Scan for the cell matching the given text and deliver its (X, Y) coordinate at center. 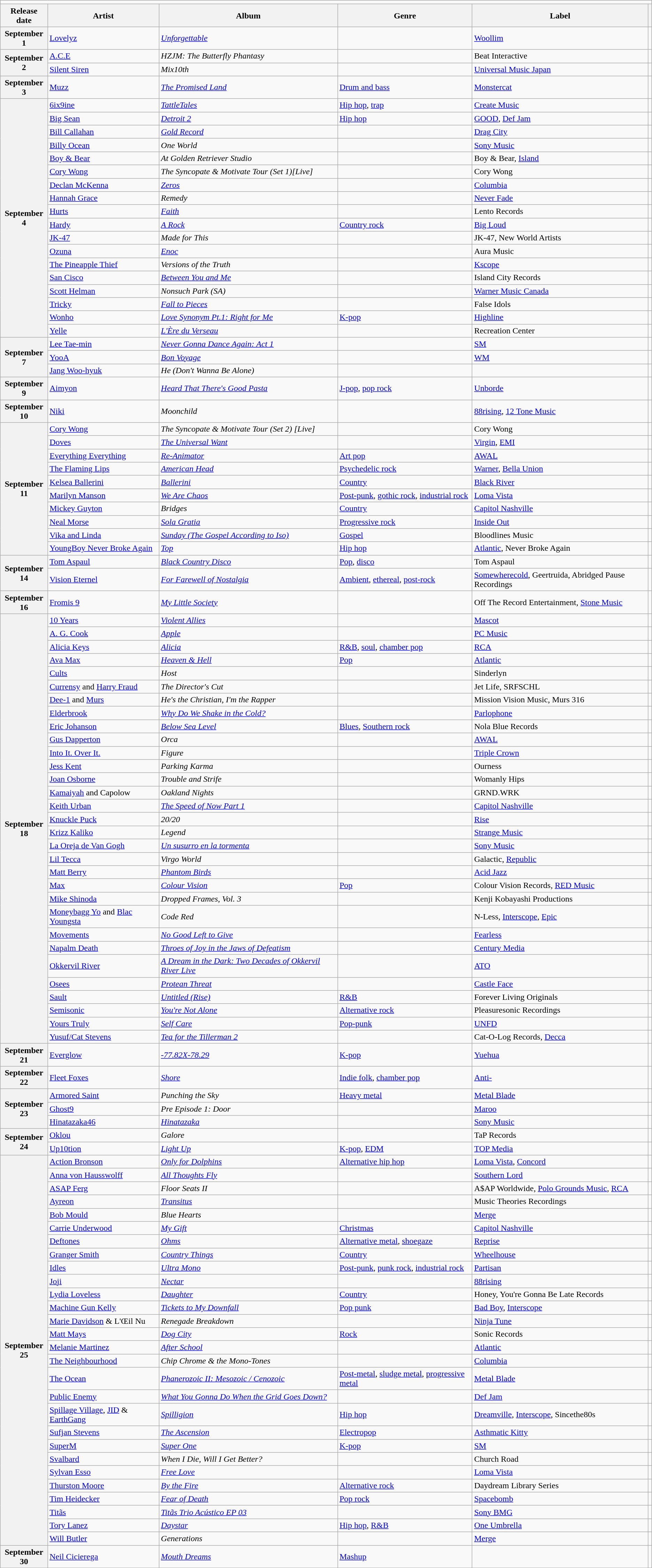
Spilligion (249, 1414)
Ninja Tune (560, 1321)
September2 (24, 63)
Tory Lanez (103, 1525)
Triple Crown (560, 753)
September9 (24, 388)
ASAP Ferg (103, 1188)
Hannah Grace (103, 198)
Joji (103, 1281)
Neil Cicierega (103, 1557)
Colour Vision (249, 886)
Big Loud (560, 225)
GOOD, Def Jam (560, 118)
Never Fade (560, 198)
10 Years (103, 620)
Nectar (249, 1281)
Bad Boy, Interscope (560, 1307)
Fearless (560, 935)
Love Synonym Pt.1: Right for Me (249, 317)
Rock (405, 1334)
Throes of Joy in the Jaws of Defeatism (249, 948)
Honey, You're Gonna Be Late Records (560, 1294)
Trouble and Strife (249, 779)
Warner, Bella Union (560, 469)
The Syncopate & Motivate Tour (Set 1)[Live] (249, 171)
Art pop (405, 456)
Woollim (560, 38)
WM (560, 357)
Yusuf/Cat Stevens (103, 1037)
Doves (103, 442)
Boy & Bear (103, 158)
Genre (405, 15)
September7 (24, 357)
Create Music (560, 105)
We Are Chaos (249, 495)
Bob Mould (103, 1215)
Maroo (560, 1109)
Zeros (249, 185)
Deftones (103, 1241)
Okkervil River (103, 966)
September22 (24, 1077)
Fall to Pieces (249, 304)
L'Ère du Verseau (249, 331)
Alternative hip hop (405, 1162)
Phanerozoic II: Mesozoic / Cenozoic (249, 1379)
Everglow (103, 1055)
Host (249, 673)
Spillage Village, JID & EarthGang (103, 1414)
Untitled (Rise) (249, 997)
Bloodlines Music (560, 535)
Atlantic, Never Broke Again (560, 548)
Christmas (405, 1228)
Neal Morse (103, 522)
Max (103, 886)
The Universal Want (249, 442)
Svalbard (103, 1459)
Sonic Records (560, 1334)
The Speed of Now Part 1 (249, 806)
Moonchild (249, 411)
Joan Osborne (103, 779)
Action Bronson (103, 1162)
Elderbrook (103, 713)
Lento Records (560, 211)
88rising, 12 Tone Music (560, 411)
September30 (24, 1557)
Scott Helman (103, 291)
6ix9ine (103, 105)
Ambient, ethereal, post-rock (405, 580)
Code Red (249, 917)
Never Gonna Dance Again: Act 1 (249, 344)
Pleasuresonic Recordings (560, 1010)
Keith Urban (103, 806)
Loma Vista, Concord (560, 1162)
Blue Hearts (249, 1215)
JK-47 (103, 238)
Galore (249, 1135)
Everything Everything (103, 456)
A. G. Cook (103, 633)
JK-47, New World Artists (560, 238)
Carrie Underwood (103, 1228)
Lovelyz (103, 38)
Jess Kent (103, 766)
Lydia Loveless (103, 1294)
Napalm Death (103, 948)
Jang Woo-hyuk (103, 370)
Church Road (560, 1459)
Ohms (249, 1241)
Somewherecold, Geertruida, Abridged Pause Recordings (560, 580)
Moneybagg Yo and Blac Youngsta (103, 917)
Heard That There's Good Pasta (249, 388)
Niki (103, 411)
Century Media (560, 948)
Billy Ocean (103, 145)
88rising (560, 1281)
September21 (24, 1055)
Pop rock (405, 1499)
Protean Threat (249, 984)
Unforgettable (249, 38)
Sony BMG (560, 1512)
Dog City (249, 1334)
Lee Tae-min (103, 344)
Ghost9 (103, 1109)
Between You and Me (249, 278)
Alternative metal, shoegaze (405, 1241)
Hinatazaka46 (103, 1122)
Faith (249, 211)
Yours Truly (103, 1024)
Unborde (560, 388)
Pop punk (405, 1307)
-77.82X-78.29 (249, 1055)
Up10tion (103, 1149)
At Golden Retriever Studio (249, 158)
Kamaiyah and Capolow (103, 793)
La Oreja de Van Gogh (103, 845)
Phantom Birds (249, 872)
Eric Johanson (103, 726)
Violent Allies (249, 620)
Made for This (249, 238)
Why Do We Shake in the Cold? (249, 713)
Gus Dapperton (103, 740)
All Thoughts Fly (249, 1175)
Castle Face (560, 984)
Kelsea Ballerini (103, 482)
Titãs Trio Acústico EP 03 (249, 1512)
What You Gonna Do When the Grid Goes Down? (249, 1397)
Into It. Over It. (103, 753)
September18 (24, 828)
Def Jam (560, 1397)
The Promised Land (249, 87)
September25 (24, 1350)
The Pineapple Thief (103, 264)
The Director's Cut (249, 687)
Black Country Disco (249, 562)
Country Things (249, 1254)
A$AP Worldwide, Polo Grounds Music, RCA (560, 1188)
Electropop (405, 1432)
Dee-1 and Murs (103, 700)
After School (249, 1347)
Mission Vision Music, Murs 316 (560, 700)
Sylvan Esso (103, 1472)
Kenji Kobayashi Productions (560, 899)
Transitus (249, 1202)
ATO (560, 966)
Top (249, 548)
Galactic, Republic (560, 859)
Detroit 2 (249, 118)
Oakland Nights (249, 793)
Mike Shinoda (103, 899)
Dreamville, Interscope, Sincethe80s (560, 1414)
Heaven & Hell (249, 660)
Big Sean (103, 118)
One World (249, 145)
GRND.WRK (560, 793)
Semisonic (103, 1010)
Rise (560, 819)
A Rock (249, 225)
Punching the Sky (249, 1095)
The Syncopate & Motivate Tour (Set 2) [Live] (249, 429)
False Idols (560, 304)
Knuckle Puck (103, 819)
Virgin, EMI (560, 442)
Release date (24, 15)
Cat-O-Log Records, Decca (560, 1037)
A Dream in the Dark: Two Decades of Okkervil River Live (249, 966)
Label (560, 15)
Asthmatic Kitty (560, 1432)
Black River (560, 482)
Cults (103, 673)
Tricky (103, 304)
Daughter (249, 1294)
Renegade Breakdown (249, 1321)
Album (249, 15)
Krizz Kaliko (103, 832)
September11 (24, 489)
Drag City (560, 132)
Off The Record Entertainment, Stone Music (560, 602)
Ayreon (103, 1202)
Recreation Center (560, 331)
Muzz (103, 87)
Marilyn Manson (103, 495)
A.C.E (103, 56)
Hip hop, trap (405, 105)
Island City Records (560, 278)
Versions of the Truth (249, 264)
Warner Music Canada (560, 291)
Sinderlyn (560, 673)
Bill Callahan (103, 132)
Kscope (560, 264)
RCA (560, 647)
Highline (560, 317)
Melanie Martinez (103, 1347)
Declan McKenna (103, 185)
Fromis 9 (103, 602)
TattleTales (249, 105)
Chip Chrome & the Mono-Tones (249, 1361)
Acid Jazz (560, 872)
SuperM (103, 1446)
R&B (405, 997)
Alicia (249, 647)
American Head (249, 469)
Blues, Southern rock (405, 726)
Jet Life, SRFSCHL (560, 687)
Movements (103, 935)
San Cisco (103, 278)
One Umbrella (560, 1525)
Shore (249, 1077)
Tea for the Tillerman 2 (249, 1037)
Enoc (249, 251)
Universal Music Japan (560, 69)
Sufjan Stevens (103, 1432)
The Neighbourhood (103, 1361)
Granger Smith (103, 1254)
Generations (249, 1538)
J-pop, pop rock (405, 388)
September23 (24, 1109)
Fear of Death (249, 1499)
Currensy and Harry Fraud (103, 687)
Apple (249, 633)
Public Enemy (103, 1397)
Vika and Linda (103, 535)
Gold Record (249, 132)
Fleet Foxes (103, 1077)
Re-Animator (249, 456)
The Ocean (103, 1379)
Southern Lord (560, 1175)
Yuehua (560, 1055)
Hurts (103, 211)
Anti- (560, 1077)
Self Care (249, 1024)
YooA (103, 357)
Matt Mays (103, 1334)
TaP Records (560, 1135)
Country rock (405, 225)
Osees (103, 984)
Nonsuch Park (SA) (249, 291)
Pop, disco (405, 562)
Mickey Guyton (103, 509)
Mix10th (249, 69)
Yelle (103, 331)
Post-metal, sludge metal, progressive metal (405, 1379)
UNFD (560, 1024)
My Gift (249, 1228)
Mashup (405, 1557)
Wonho (103, 317)
HZJM: The Butterfly Phantasy (249, 56)
Hinatazaka (249, 1122)
Ourness (560, 766)
No Good Left to Give (249, 935)
Bon Voyage (249, 357)
Pop-punk (405, 1024)
Un susurro en la tormenta (249, 845)
Alicia Keys (103, 647)
Machine Gun Kelly (103, 1307)
PC Music (560, 633)
Beat Interactive (560, 56)
Free Love (249, 1472)
Wheelhouse (560, 1254)
My Little Society (249, 602)
Music Theories Recordings (560, 1202)
Virgo World (249, 859)
Ballerini (249, 482)
YoungBoy Never Broke Again (103, 548)
Tim Heidecker (103, 1499)
September14 (24, 573)
He's the Christian, I'm the Rapper (249, 700)
Legend (249, 832)
Vision Eternel (103, 580)
Oklou (103, 1135)
Parlophone (560, 713)
Below Sea Level (249, 726)
Sault (103, 997)
Indie folk, chamber pop (405, 1077)
Remedy (249, 198)
Inside Out (560, 522)
Partisan (560, 1268)
Progressive rock (405, 522)
Ultra Mono (249, 1268)
Gospel (405, 535)
Post-punk, punk rock, industrial rock (405, 1268)
When I Die, Will I Get Better? (249, 1459)
Womanly Hips (560, 779)
Drum and bass (405, 87)
Pre Episode 1: Door (249, 1109)
By the Fire (249, 1485)
September1 (24, 38)
Daydream Library Series (560, 1485)
Boy & Bear, Island (560, 158)
Hip hop, R&B (405, 1525)
Heavy metal (405, 1095)
Spacebomb (560, 1499)
Colour Vision Records, RED Music (560, 886)
Sola Gratia (249, 522)
R&B, soul, chamber pop (405, 647)
TOP Media (560, 1149)
September16 (24, 602)
The Flaming Lips (103, 469)
Figure (249, 753)
Monstercat (560, 87)
N-Less, Interscope, Epic (560, 917)
Reprise (560, 1241)
Will Butler (103, 1538)
Only for Dolphins (249, 1162)
Forever Living Originals (560, 997)
September24 (24, 1142)
Thurston Moore (103, 1485)
Post-punk, gothic rock, industrial rock (405, 495)
Idles (103, 1268)
Armored Saint (103, 1095)
Aimyon (103, 388)
Silent Siren (103, 69)
Nola Blue Records (560, 726)
20/20 (249, 819)
Ava Max (103, 660)
Parking Karma (249, 766)
Aura Music (560, 251)
Matt Berry (103, 872)
Titãs (103, 1512)
Bridges (249, 509)
Dropped Frames, Vol. 3 (249, 899)
Artist (103, 15)
Light Up (249, 1149)
Lil Tecca (103, 859)
September10 (24, 411)
September4 (24, 218)
Orca (249, 740)
Psychedelic rock (405, 469)
Super One (249, 1446)
Sunday (The Gospel According to Iso) (249, 535)
You're Not Alone (249, 1010)
Ozuna (103, 251)
Hardy (103, 225)
Mascot (560, 620)
Floor Seats II (249, 1188)
The Ascension (249, 1432)
Daystar (249, 1525)
September3 (24, 87)
Strange Music (560, 832)
Anna von Hausswolff (103, 1175)
Marie Davidson & L'Œil Nu (103, 1321)
Mouth Dreams (249, 1557)
Tickets to My Downfall (249, 1307)
He (Don't Wanna Be Alone) (249, 370)
For Farewell of Nostalgia (249, 580)
K-pop, EDM (405, 1149)
